Locate the cell with the specified text and output its (X, Y) center coordinate. 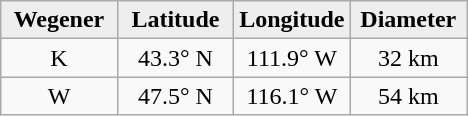
Diameter (408, 20)
54 km (408, 96)
Latitude (175, 20)
W (59, 96)
Wegener (59, 20)
47.5° N (175, 96)
Longitude (292, 20)
43.3° N (175, 58)
K (59, 58)
111.9° W (292, 58)
116.1° W (292, 96)
32 km (408, 58)
